Capture the cell that displays the provided text and extract its (X, Y) central coordinate. 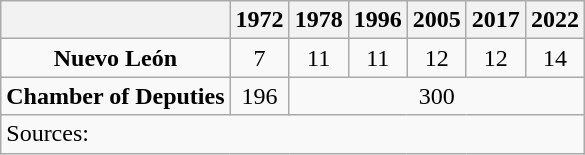
Sources: (293, 134)
Nuevo León (116, 58)
1972 (260, 20)
2017 (496, 20)
2005 (436, 20)
2022 (554, 20)
Chamber of Deputies (116, 96)
300 (436, 96)
1996 (378, 20)
1978 (318, 20)
7 (260, 58)
196 (260, 96)
14 (554, 58)
